Search for the cell housing the specified text and yield its [X, Y] center coordinate. 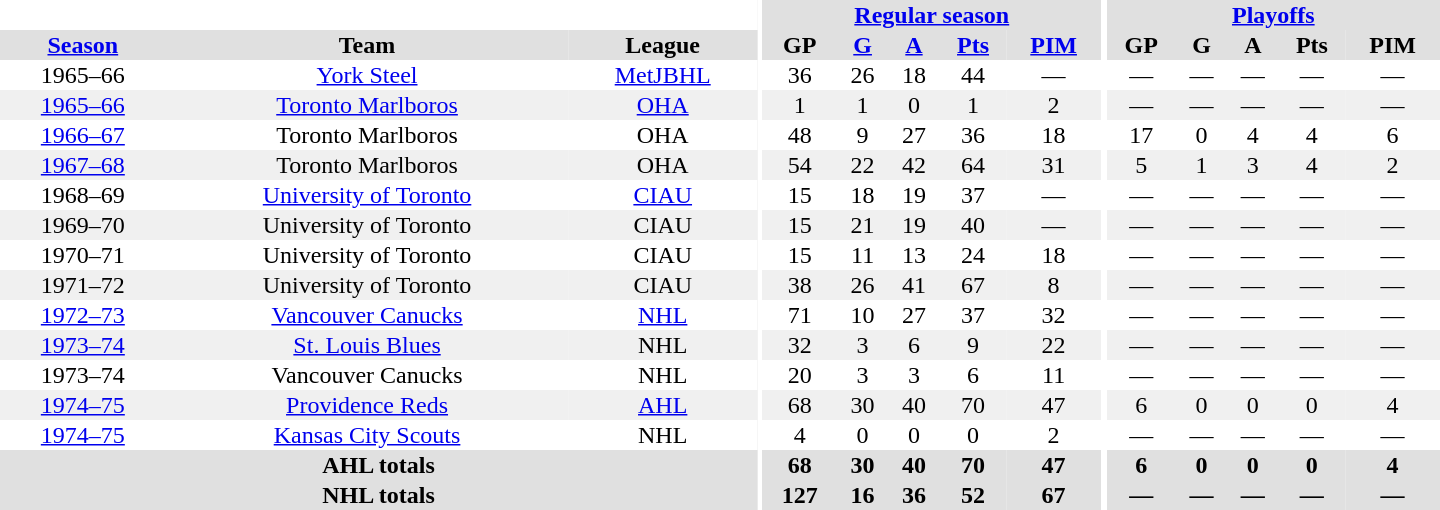
1967–68 [83, 165]
Playoffs [1274, 15]
24 [974, 255]
1972–73 [83, 315]
71 [800, 315]
1970–71 [83, 255]
41 [914, 285]
64 [974, 165]
1968–69 [83, 195]
10 [862, 315]
1966–67 [83, 135]
AHL totals [378, 465]
8 [1054, 285]
16 [862, 495]
52 [974, 495]
21 [862, 225]
48 [800, 135]
38 [800, 285]
13 [914, 255]
League [662, 45]
Providence Reds [368, 405]
Kansas City Scouts [368, 435]
1969–70 [83, 225]
Team [368, 45]
Regular season [932, 15]
54 [800, 165]
York Steel [368, 75]
AHL [662, 405]
Season [83, 45]
31 [1054, 165]
MetJBHL [662, 75]
42 [914, 165]
1971–72 [83, 285]
St. Louis Blues [368, 345]
20 [800, 375]
5 [1142, 165]
127 [800, 495]
44 [974, 75]
17 [1142, 135]
NHL totals [378, 495]
